Return the [X, Y] coordinate for the center point of the cell that contains the specified text.  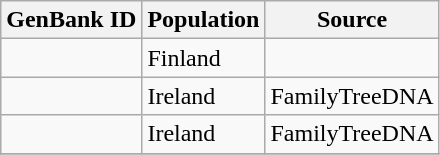
Population [204, 20]
Source [352, 20]
Finland [204, 58]
GenBank ID [72, 20]
